Scan for the cell matching the given text and deliver its (x, y) coordinate at center. 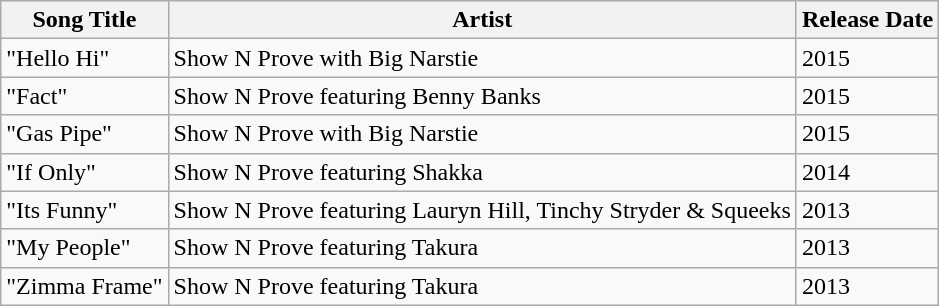
"My People" (84, 248)
Show N Prove featuring Lauryn Hill, Tinchy Stryder & Squeeks (482, 210)
"Gas Pipe" (84, 134)
"Zimma Frame" (84, 286)
2014 (867, 172)
Release Date (867, 20)
Song Title (84, 20)
"If Only" (84, 172)
Artist (482, 20)
"Hello Hi" (84, 58)
"Its Funny" (84, 210)
Show N Prove featuring Benny Banks (482, 96)
"Fact" (84, 96)
Show N Prove featuring Shakka (482, 172)
